Locate the cell with the specified text and output its (X, Y) center coordinate. 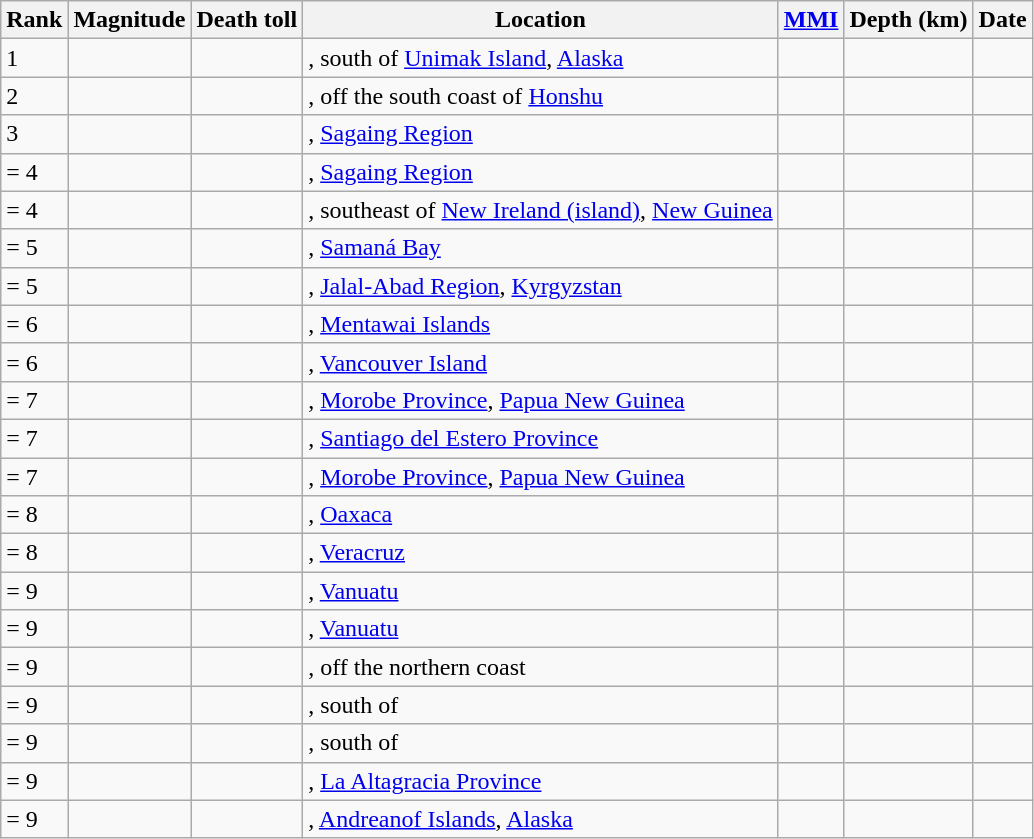
, south of Unimak Island, Alaska (541, 58)
, Vancouver Island (541, 362)
, La Altagracia Province (541, 781)
, Veracruz (541, 553)
Date (1002, 20)
, Mentawai Islands (541, 324)
3 (34, 134)
Depth (km) (908, 20)
, Oaxaca (541, 515)
Death toll (247, 20)
Rank (34, 20)
Location (541, 20)
, Santiago del Estero Province (541, 438)
, Jalal-Abad Region, Kyrgyzstan (541, 286)
, southeast of New Ireland (island), New Guinea (541, 210)
1 (34, 58)
2 (34, 96)
, off the south coast of Honshu (541, 96)
, Andreanof Islands, Alaska (541, 819)
Magnitude (130, 20)
, off the northern coast (541, 667)
MMI (811, 20)
, Samaná Bay (541, 248)
